Detect which cell encompasses the target text, then output its (X, Y) center coordinate. 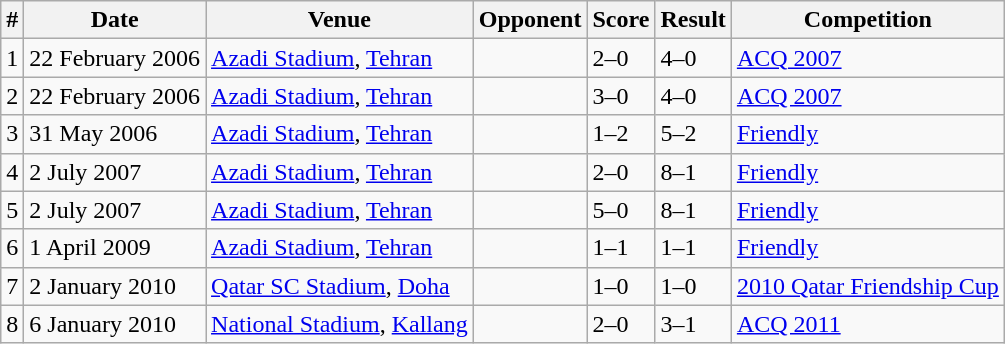
8 (12, 324)
3 (12, 134)
1 April 2009 (115, 248)
4 (12, 172)
Competition (868, 20)
1 (12, 58)
3–0 (621, 96)
3–1 (693, 324)
Result (693, 20)
Score (621, 20)
7 (12, 286)
2 January 2010 (115, 286)
Date (115, 20)
6 (12, 248)
National Stadium, Kallang (340, 324)
2010 Qatar Friendship Cup (868, 286)
Venue (340, 20)
# (12, 20)
5–0 (621, 210)
31 May 2006 (115, 134)
2 (12, 96)
5–2 (693, 134)
5 (12, 210)
Qatar SC Stadium, Doha (340, 286)
Opponent (530, 20)
1–2 (621, 134)
6 January 2010 (115, 324)
ACQ 2011 (868, 324)
